Provide the (x, y) coordinate of the cell's center where the given text is located.  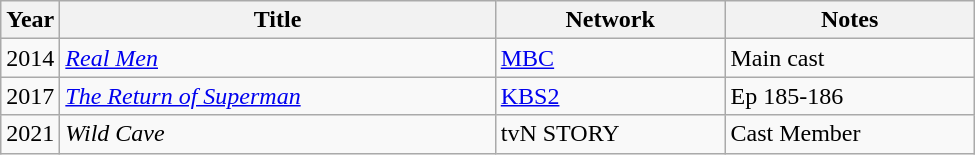
The Return of Superman (278, 96)
Wild Cave (278, 134)
2014 (30, 58)
2021 (30, 134)
Ep 185-186 (850, 96)
Real Men (278, 58)
MBC (610, 58)
Notes (850, 20)
Cast Member (850, 134)
2017 (30, 96)
KBS2 (610, 96)
Main cast (850, 58)
Title (278, 20)
Year (30, 20)
Network (610, 20)
tvN STORY (610, 134)
